Pinpoint the cell where the given text exists, returning its [X, Y] midpoint coordinate. 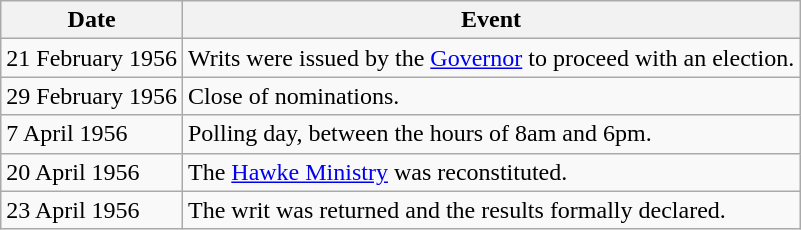
Writs were issued by the Governor to proceed with an election. [490, 58]
29 February 1956 [92, 96]
Polling day, between the hours of 8am and 6pm. [490, 134]
21 February 1956 [92, 58]
The Hawke Ministry was reconstituted. [490, 172]
Close of nominations. [490, 96]
20 April 1956 [92, 172]
Event [490, 20]
The writ was returned and the results formally declared. [490, 210]
23 April 1956 [92, 210]
7 April 1956 [92, 134]
Date [92, 20]
